Identify which cell holds the provided text, then report its [x, y] central coordinate. 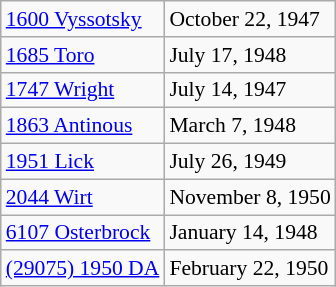
1600 Vyssotsky [83, 19]
March 7, 1948 [250, 126]
1685 Toro [83, 55]
November 8, 1950 [250, 197]
(29075) 1950 DA [83, 269]
October 22, 1947 [250, 19]
February 22, 1950 [250, 269]
July 26, 1949 [250, 162]
2044 Wirt [83, 197]
6107 Osterbrock [83, 233]
1747 Wright [83, 90]
July 17, 1948 [250, 55]
January 14, 1948 [250, 233]
July 14, 1947 [250, 90]
1951 Lick [83, 162]
1863 Antinous [83, 126]
